Identify which cell holds the provided text, then report its (X, Y) central coordinate. 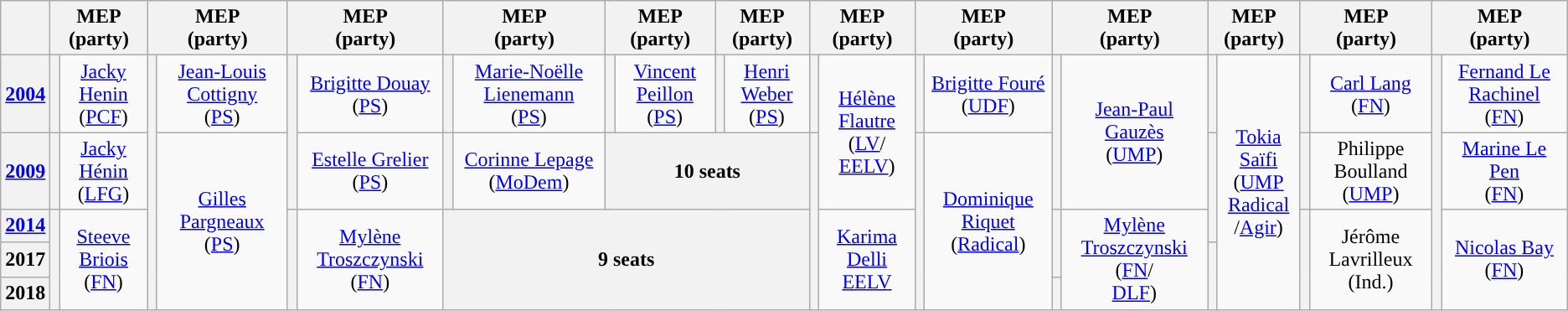
Mylène Troszczynski(FN) (370, 260)
Henri Weber(PS) (767, 94)
Vincent Peillon(PS) (665, 94)
Marine Le Pen(FN) (1504, 171)
2018 (25, 293)
Estelle Grelier(PS) (370, 171)
Brigitte Douay(PS) (370, 94)
Hélène Flautre(LV/EELV) (867, 132)
Gilles Pargneaux(PS) (222, 221)
Brigitte Fouré(UDF) (988, 94)
Nicolas Bay(FN) (1504, 260)
Fernand Le Rachinel(FN) (1504, 94)
Jérôme Lavrilleux(Ind.) (1370, 260)
Karima DelliEELV (867, 260)
Jean-Paul Gauzès(UMP) (1134, 132)
Dominique Riquet(Radical) (988, 221)
Jean-Louis Cottigny(PS) (222, 94)
Mylène Troszczynski(FN/DLF) (1134, 260)
2017 (25, 260)
Carl Lang(FN) (1370, 94)
Steeve Briois(FN) (104, 260)
9 seats (627, 260)
Jacky Henin(PCF) (104, 94)
2014 (25, 225)
Marie-Noëlle Lienemann(PS) (529, 94)
Philippe Boulland(UMP) (1370, 171)
10 seats (708, 171)
2009 (25, 171)
Jacky Hénin(LFG) (104, 171)
2004 (25, 94)
Tokia Saïfi(UMPRadical/Agir) (1258, 183)
Corinne Lepage(MoDem) (529, 171)
